Pinpoint the cell where the given text exists, returning its [x, y] midpoint coordinate. 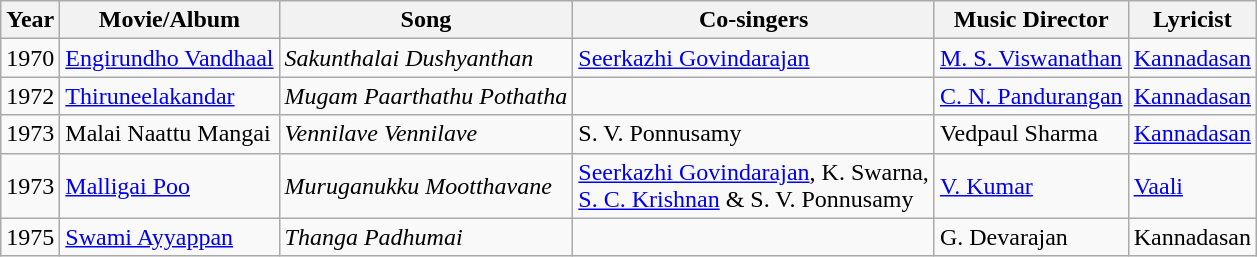
Thiruneelakandar [170, 96]
Vennilave Vennilave [426, 134]
Year [30, 20]
Muruganukku Mootthavane [426, 186]
1972 [30, 96]
Music Director [1031, 20]
Vaali [1192, 186]
Mugam Paarthathu Pothatha [426, 96]
Engirundho Vandhaal [170, 58]
C. N. Pandurangan [1031, 96]
1970 [30, 58]
V. Kumar [1031, 186]
Movie/Album [170, 20]
Co-singers [754, 20]
S. V. Ponnusamy [754, 134]
G. Devarajan [1031, 237]
Malai Naattu Mangai [170, 134]
M. S. Viswanathan [1031, 58]
Vedpaul Sharma [1031, 134]
1975 [30, 237]
Thanga Padhumai [426, 237]
Song [426, 20]
Sakunthalai Dushyanthan [426, 58]
Lyricist [1192, 20]
Seerkazhi Govindarajan [754, 58]
Seerkazhi Govindarajan, K. Swarna,S. C. Krishnan & S. V. Ponnusamy [754, 186]
Malligai Poo [170, 186]
Swami Ayyappan [170, 237]
